Scan for the cell matching the given text and deliver its (x, y) coordinate at center. 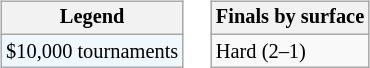
$10,000 tournaments (92, 51)
Hard (2–1) (290, 51)
Finals by surface (290, 18)
Legend (92, 18)
